Detect which cell encompasses the target text, then output its (x, y) center coordinate. 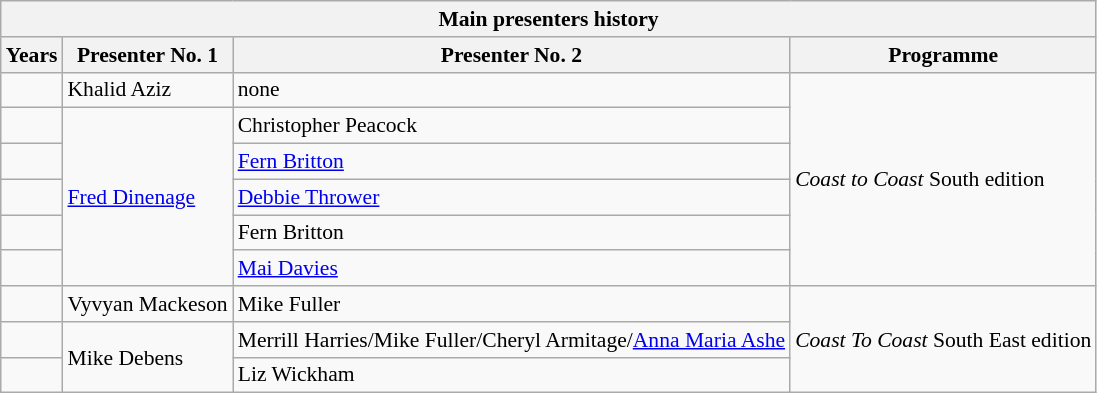
Presenter No. 2 (512, 55)
Coast to Coast South edition (943, 179)
Liz Wickham (512, 375)
Debbie Thrower (512, 197)
Mai Davies (512, 269)
Merrill Harries/Mike Fuller/Cheryl Armitage/Anna Maria Ashe (512, 340)
Khalid Aziz (147, 90)
Mike Fuller (512, 304)
Coast To Coast South East edition (943, 340)
Fred Dinenage (147, 197)
Vyvyan Mackeson (147, 304)
Mike Debens (147, 358)
Christopher Peacock (512, 126)
Main presenters history (549, 19)
none (512, 90)
Years (32, 55)
Programme (943, 55)
Presenter No. 1 (147, 55)
